Extract the (x, y) coordinate from the center of the cell holding the provided text.  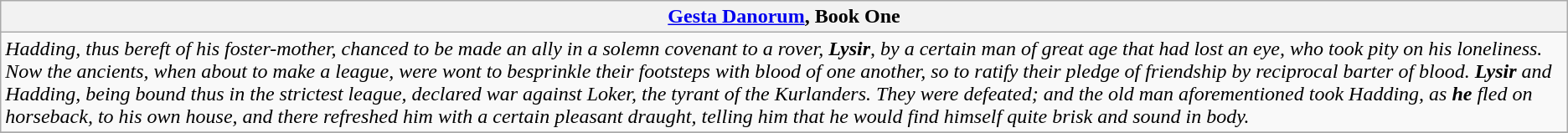
Gesta Danorum, Book One (784, 17)
